Provide the (X, Y) coordinate of the cell's center where the given text is located.  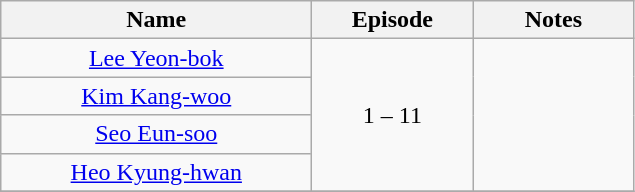
Heo Kyung-hwan (156, 172)
Kim Kang-woo (156, 96)
1 – 11 (392, 115)
Name (156, 20)
Lee Yeon-bok (156, 58)
Notes (554, 20)
Episode (392, 20)
Seo Eun-soo (156, 134)
